For the text-containing cell, return its midpoint in (x, y) coordinate format. 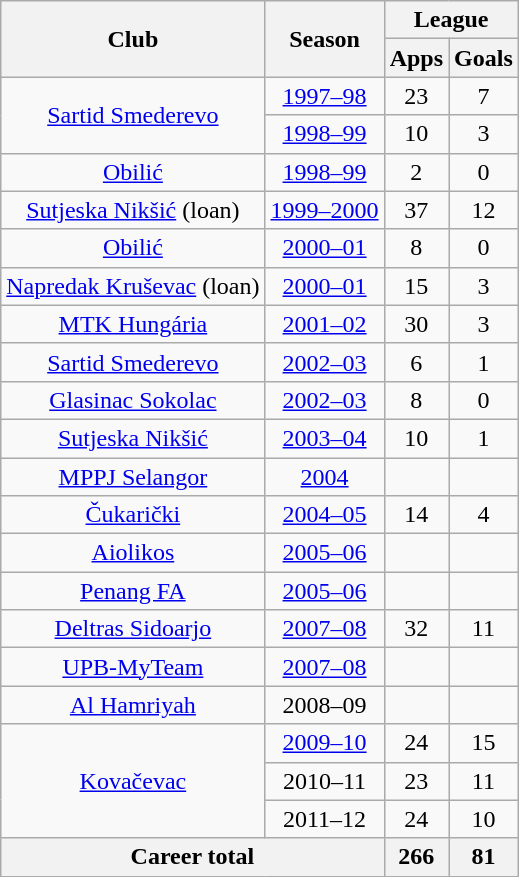
266 (416, 857)
Sutjeska Nikšić (133, 438)
League (451, 20)
30 (416, 324)
Glasinac Sokolac (133, 400)
4 (484, 515)
Kovačevac (133, 781)
Napredak Kruševac (loan) (133, 286)
UPB-MyTeam (133, 667)
2008–09 (324, 705)
Čukarički (133, 515)
81 (484, 857)
12 (484, 210)
2003–04 (324, 438)
6 (416, 362)
32 (416, 629)
14 (416, 515)
2009–10 (324, 743)
2001–02 (324, 324)
2004–05 (324, 515)
37 (416, 210)
7 (484, 96)
2 (416, 172)
1997–98 (324, 96)
2004 (324, 477)
2011–12 (324, 819)
Career total (192, 857)
Season (324, 39)
MTK Hungária (133, 324)
Sutjeska Nikšić (loan) (133, 210)
Penang FA (133, 591)
2010–11 (324, 781)
Goals (484, 58)
Al Hamriyah (133, 705)
1999–2000 (324, 210)
Aiolikos (133, 553)
Club (133, 39)
Deltras Sidoarjo (133, 629)
MPPJ Selangor (133, 477)
Apps (416, 58)
